Return the (x, y) coordinate for the center point of the cell that contains the specified text.  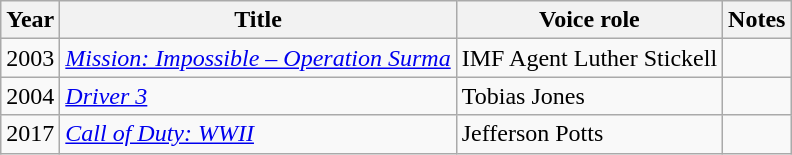
Year (30, 20)
Driver 3 (258, 96)
Jefferson Potts (589, 134)
Tobias Jones (589, 96)
Voice role (589, 20)
Mission: Impossible – Operation Surma (258, 58)
Title (258, 20)
Notes (757, 20)
2003 (30, 58)
2017 (30, 134)
Call of Duty: WWII (258, 134)
IMF Agent Luther Stickell (589, 58)
2004 (30, 96)
